Extract the [x, y] coordinate from the center of the cell holding the provided text.  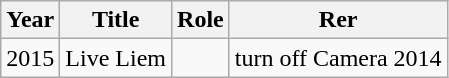
2015 [30, 58]
Live Liem [116, 58]
Rer [338, 20]
Year [30, 20]
turn off Camera 2014 [338, 58]
Title [116, 20]
Role [201, 20]
